Return the (x, y) coordinate for the center point of the cell that contains the specified text.  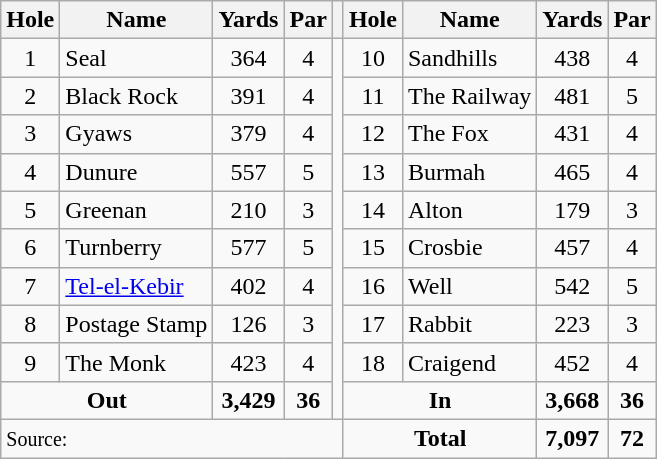
465 (572, 172)
Dunure (136, 172)
In (440, 400)
16 (372, 286)
Rabbit (469, 324)
Turnberry (136, 248)
8 (30, 324)
18 (372, 362)
223 (572, 324)
Gyaws (136, 134)
13 (372, 172)
452 (572, 362)
542 (572, 286)
423 (248, 362)
1 (30, 58)
557 (248, 172)
Alton (469, 210)
6 (30, 248)
The Monk (136, 362)
7,097 (572, 438)
Black Rock (136, 96)
364 (248, 58)
391 (248, 96)
Well (469, 286)
Sandhills (469, 58)
2 (30, 96)
431 (572, 134)
Craigend (469, 362)
402 (248, 286)
438 (572, 58)
126 (248, 324)
Source: (172, 438)
9 (30, 362)
Greenan (136, 210)
Total (440, 438)
Crosbie (469, 248)
3,668 (572, 400)
577 (248, 248)
14 (372, 210)
Seal (136, 58)
Burmah (469, 172)
379 (248, 134)
7 (30, 286)
457 (572, 248)
12 (372, 134)
481 (572, 96)
The Fox (469, 134)
Postage Stamp (136, 324)
Out (107, 400)
179 (572, 210)
15 (372, 248)
72 (632, 438)
Tel-el-Kebir (136, 286)
10 (372, 58)
3,429 (248, 400)
11 (372, 96)
210 (248, 210)
The Railway (469, 96)
17 (372, 324)
